Search for the cell housing the specified text and yield its [x, y] center coordinate. 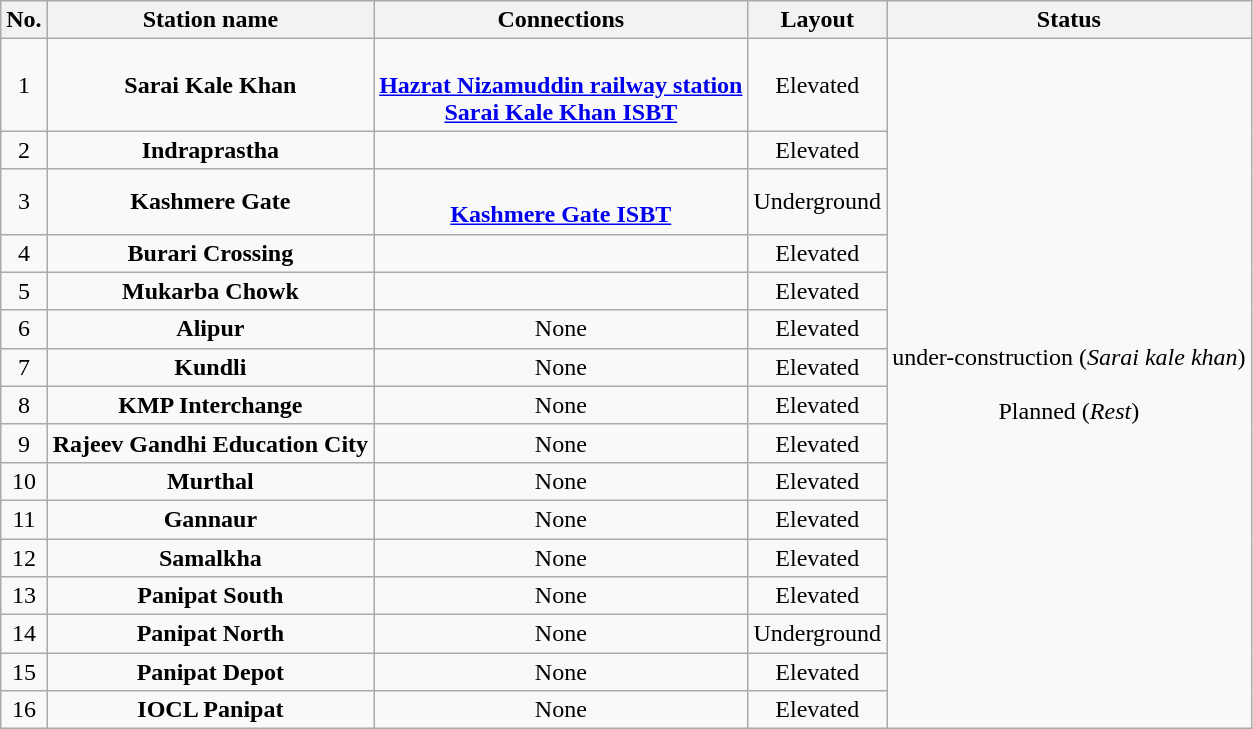
Burari Crossing [210, 253]
14 [24, 634]
2 [24, 150]
KMP Interchange [210, 405]
Sarai Kale Khan [210, 85]
9 [24, 443]
Panipat Depot [210, 672]
5 [24, 291]
10 [24, 481]
11 [24, 519]
Connections [561, 20]
Samalkha [210, 557]
3 [24, 202]
Gannaur [210, 519]
12 [24, 557]
Layout [818, 20]
Hazrat Nizamuddin railway stationSarai Kale Khan ISBT [561, 85]
under-construction (Sarai kale khan) Planned (Rest) [1069, 384]
Panipat North [210, 634]
4 [24, 253]
Murthal [210, 481]
Station name [210, 20]
1 [24, 85]
13 [24, 596]
16 [24, 710]
Status [1069, 20]
8 [24, 405]
Alipur [210, 329]
Mukarba Chowk [210, 291]
Kashmere Gate ISBT [561, 202]
15 [24, 672]
6 [24, 329]
Rajeev Gandhi Education City [210, 443]
Indraprastha [210, 150]
Kashmere Gate [210, 202]
7 [24, 367]
IOCL Panipat [210, 710]
Panipat South [210, 596]
No. [24, 20]
Kundli [210, 367]
